Pinpoint the cell where the given text exists, returning its (X, Y) midpoint coordinate. 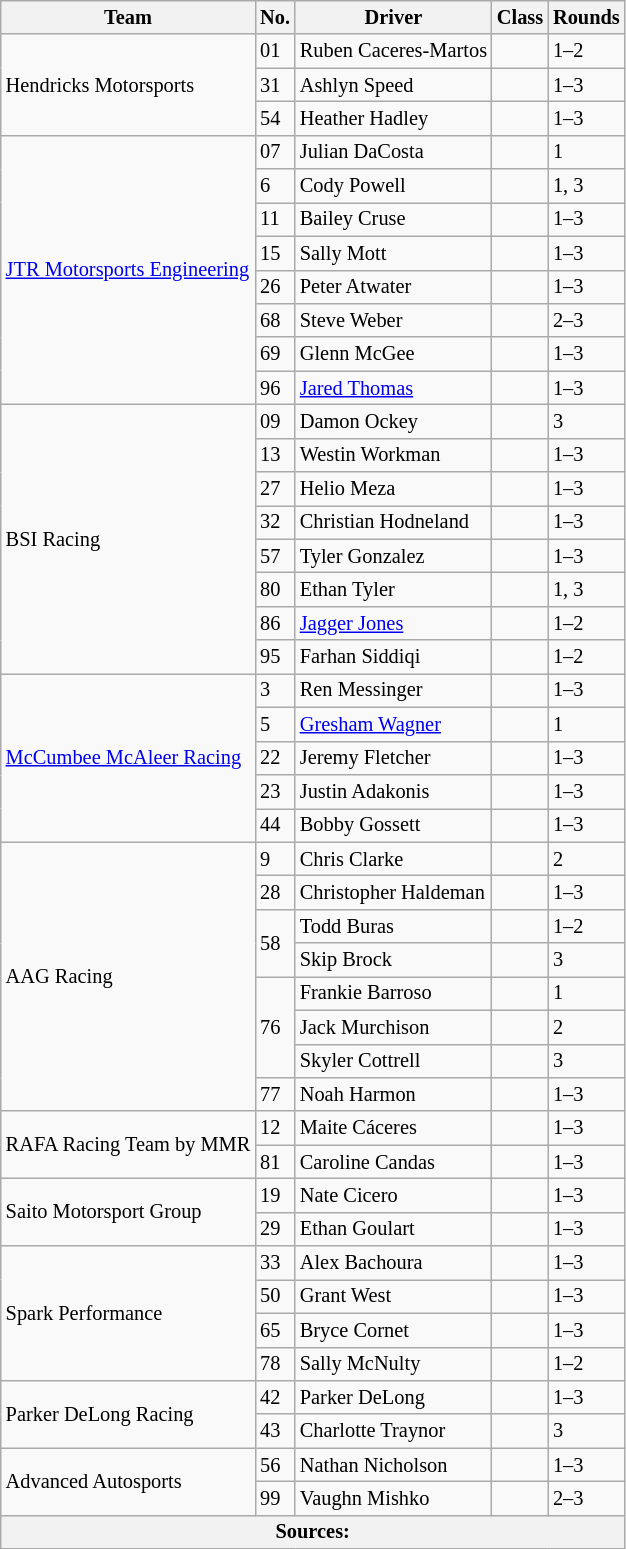
33 (275, 1263)
Jeremy Fletcher (394, 758)
Charlotte Traynor (394, 1431)
Frankie Barroso (394, 993)
Christopher Haldeman (394, 892)
44 (275, 825)
78 (275, 1364)
Cody Powell (394, 186)
Noah Harmon (394, 1094)
Bailey Cruse (394, 219)
Parker DeLong (394, 1397)
Caroline Candas (394, 1162)
Gresham Wagner (394, 724)
Ethan Goulart (394, 1229)
Hendricks Motorsports (128, 84)
69 (275, 354)
22 (275, 758)
50 (275, 1296)
BSI Racing (128, 538)
Peter Atwater (394, 287)
65 (275, 1330)
58 (275, 942)
Damon Ockey (394, 421)
Bobby Gossett (394, 825)
81 (275, 1162)
12 (275, 1128)
5 (275, 724)
96 (275, 388)
Christian Hodneland (394, 522)
Nathan Nicholson (394, 1465)
86 (275, 623)
Parker DeLong Racing (128, 1414)
JTR Motorsports Engineering (128, 270)
26 (275, 287)
57 (275, 556)
Chris Clarke (394, 859)
Ethan Tyler (394, 589)
Sources: (313, 1532)
6 (275, 186)
95 (275, 657)
Class (520, 17)
15 (275, 253)
No. (275, 17)
Jagger Jones (394, 623)
19 (275, 1195)
13 (275, 455)
76 (275, 1026)
Heather Hadley (394, 118)
29 (275, 1229)
Alex Bachoura (394, 1263)
Jack Murchison (394, 1027)
Farhan Siddiqi (394, 657)
Team (128, 17)
80 (275, 589)
Driver (394, 17)
54 (275, 118)
77 (275, 1094)
AAG Racing (128, 976)
11 (275, 219)
Spark Performance (128, 1314)
23 (275, 791)
Todd Buras (394, 926)
09 (275, 421)
Advanced Autosports (128, 1482)
Ren Messinger (394, 690)
Westin Workman (394, 455)
McCumbee McAleer Racing (128, 757)
42 (275, 1397)
RAFA Racing Team by MMR (128, 1144)
Skip Brock (394, 960)
Glenn McGee (394, 354)
Vaughn Mishko (394, 1498)
31 (275, 85)
Steve Weber (394, 320)
07 (275, 152)
Skyler Cottrell (394, 1061)
Saito Motorsport Group (128, 1212)
27 (275, 489)
56 (275, 1465)
Jared Thomas (394, 388)
99 (275, 1498)
Bryce Cornet (394, 1330)
Grant West (394, 1296)
01 (275, 51)
Julian DaCosta (394, 152)
32 (275, 522)
28 (275, 892)
Rounds (586, 17)
Justin Adakonis (394, 791)
Nate Cicero (394, 1195)
Maite Cáceres (394, 1128)
9 (275, 859)
Sally Mott (394, 253)
68 (275, 320)
Ruben Caceres-Martos (394, 51)
Tyler Gonzalez (394, 556)
Sally McNulty (394, 1364)
Ashlyn Speed (394, 85)
43 (275, 1431)
Helio Meza (394, 489)
